For the text-containing cell, return its midpoint in (X, Y) coordinate format. 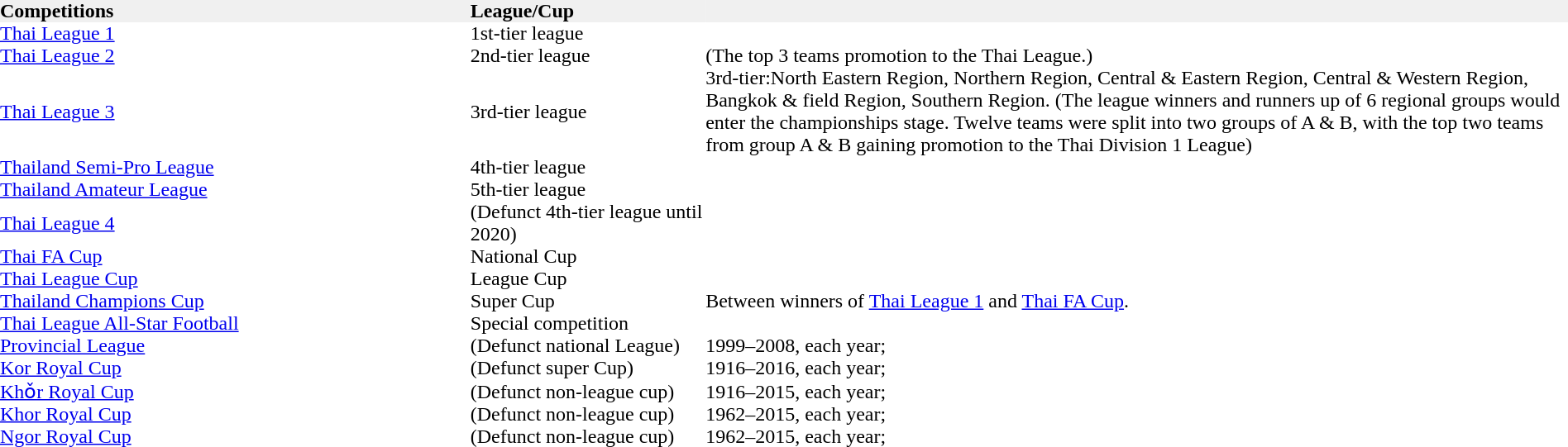
Provincial League (235, 345)
Competitions (235, 12)
1st-tier league (588, 33)
1916–2015, each year; (1136, 391)
1999–2008, each year; (1136, 345)
League/Cup (588, 12)
Kor Royal Cup (235, 369)
Super Cup (588, 301)
Ngor Royal Cup (235, 436)
3rd-tier league (588, 112)
Khor Royal Cup (235, 415)
(Defunct super Cup) (588, 369)
Thai League Cup (235, 279)
Thailand Champions Cup (235, 301)
Special competition (588, 324)
Thailand Amateur League (235, 190)
Thai League 1 (235, 33)
(Defunct 4th-tier league until 2020) (588, 223)
National Cup (588, 256)
Thai League 2 (235, 56)
Thai League 4 (235, 223)
Thai FA Cup (235, 256)
(Defunct national League) (588, 345)
Khǒr Royal Cup (235, 391)
Thai League All-Star Football (235, 324)
League Cup (588, 279)
4th-tier league (588, 167)
(The top 3 teams promotion to the Thai League.) (1136, 56)
2nd-tier league (588, 56)
5th-tier league (588, 190)
Between winners of Thai League 1 and Thai FA Cup. (1136, 301)
1916–2016, each year; (1136, 369)
Thailand Semi-Pro League (235, 167)
Thai League 3 (235, 112)
